Extract the (x, y) coordinate from the center of the cell holding the provided text.  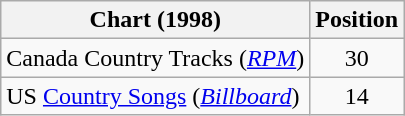
14 (357, 96)
30 (357, 58)
Canada Country Tracks (RPM) (156, 58)
Position (357, 20)
US Country Songs (Billboard) (156, 96)
Chart (1998) (156, 20)
